For the text-containing cell, return its midpoint in [X, Y] coordinate format. 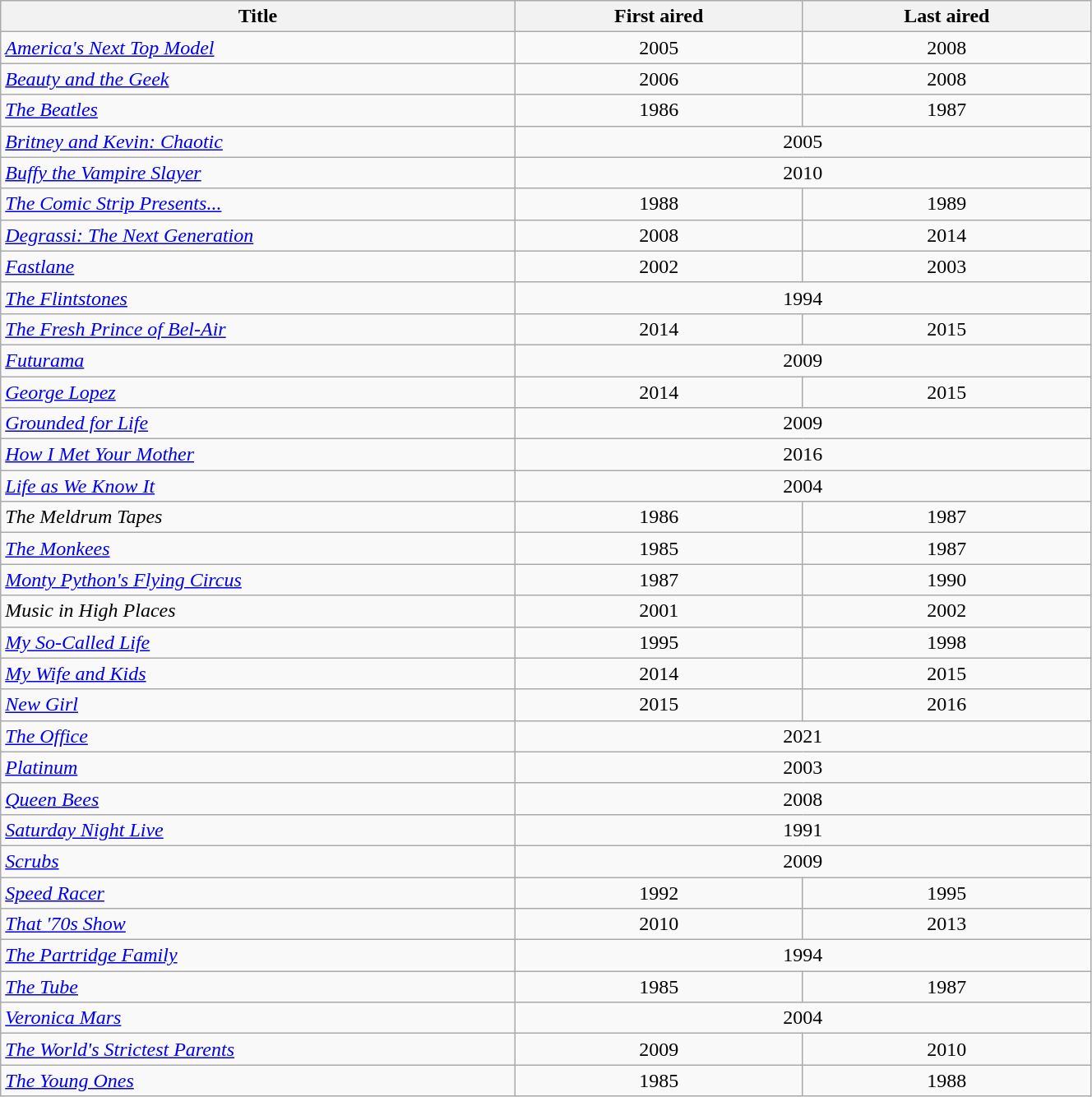
The Meldrum Tapes [258, 517]
Speed Racer [258, 892]
Queen Bees [258, 798]
2006 [659, 79]
1992 [659, 892]
That '70s Show [258, 924]
Monty Python's Flying Circus [258, 580]
The Fresh Prince of Bel-Air [258, 329]
The Monkees [258, 548]
Degrassi: The Next Generation [258, 235]
The World's Strictest Parents [258, 1049]
America's Next Top Model [258, 48]
1989 [946, 204]
The Beatles [258, 110]
How I Met Your Mother [258, 455]
Britney and Kevin: Chaotic [258, 141]
Last aired [946, 16]
The Tube [258, 987]
George Lopez [258, 392]
2021 [803, 736]
1991 [803, 830]
Fastlane [258, 266]
Beauty and the Geek [258, 79]
Buffy the Vampire Slayer [258, 173]
The Young Ones [258, 1081]
First aired [659, 16]
Platinum [258, 767]
Grounded for Life [258, 424]
Life as We Know It [258, 486]
The Office [258, 736]
My So-Called Life [258, 642]
The Comic Strip Presents... [258, 204]
Scrubs [258, 861]
The Partridge Family [258, 956]
Saturday Night Live [258, 830]
My Wife and Kids [258, 673]
1990 [946, 580]
2001 [659, 611]
The Flintstones [258, 298]
1998 [946, 642]
2013 [946, 924]
New Girl [258, 705]
Futurama [258, 360]
Veronica Mars [258, 1018]
Music in High Places [258, 611]
Title [258, 16]
